Identify which cell holds the provided text, then report its [X, Y] central coordinate. 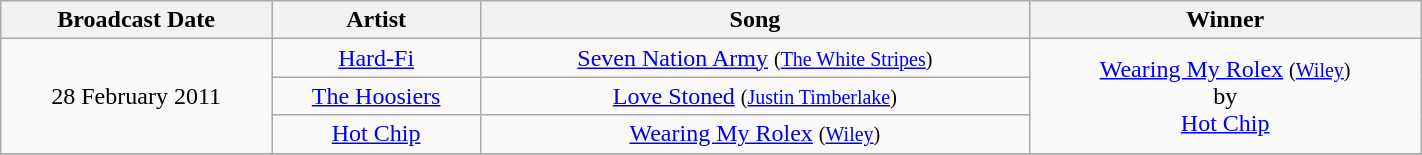
28 February 2011 [136, 96]
The Hoosiers [376, 96]
Wearing My Rolex (Wiley)byHot Chip [1225, 96]
Seven Nation Army (The White Stripes) [755, 58]
Wearing My Rolex (Wiley) [755, 134]
Song [755, 20]
Broadcast Date [136, 20]
Artist [376, 20]
Hot Chip [376, 134]
Hard-Fi [376, 58]
Love Stoned (Justin Timberlake) [755, 96]
Winner [1225, 20]
